Find where the given text appears and provide that cell's center as [X, Y] coordinate. 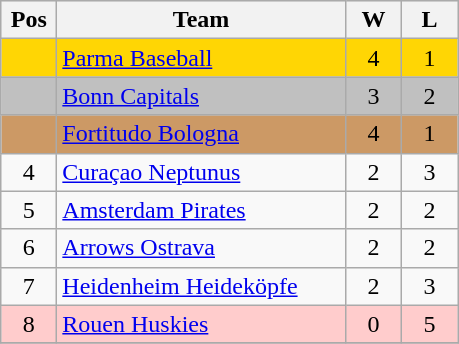
Team [202, 20]
7 [29, 286]
W [373, 20]
Arrows Ostrava [202, 248]
Bonn Capitals [202, 96]
0 [373, 324]
8 [29, 324]
Heidenheim Heideköpfe [202, 286]
Fortitudo Bologna [202, 134]
Pos [29, 20]
Parma Baseball [202, 58]
Rouen Huskies [202, 324]
Curaçao Neptunus [202, 172]
L [429, 20]
6 [29, 248]
Amsterdam Pirates [202, 210]
